Search for the cell housing the specified text and yield its [x, y] center coordinate. 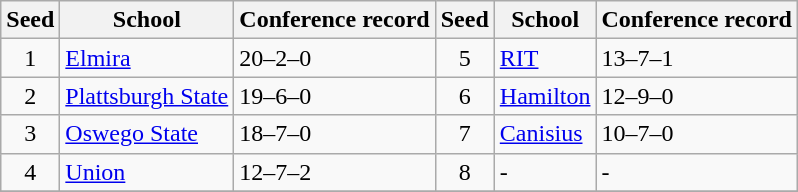
Hamilton [545, 96]
1 [30, 58]
Elmira [147, 58]
RIT [545, 58]
Oswego State [147, 134]
18–7–0 [334, 134]
12–9–0 [696, 96]
8 [464, 172]
6 [464, 96]
2 [30, 96]
5 [464, 58]
7 [464, 134]
Canisius [545, 134]
3 [30, 134]
Plattsburgh State [147, 96]
13–7–1 [696, 58]
19–6–0 [334, 96]
10–7–0 [696, 134]
Union [147, 172]
12–7–2 [334, 172]
20–2–0 [334, 58]
4 [30, 172]
